Return [x, y] of the center of cell containing provided text 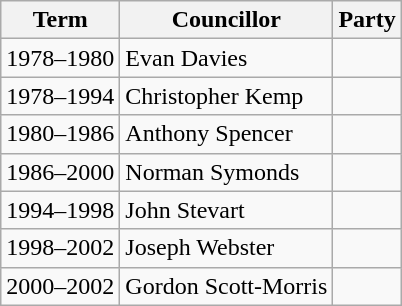
Party [367, 20]
1986–2000 [60, 172]
Joseph Webster [226, 248]
Anthony Spencer [226, 134]
Evan Davies [226, 58]
1994–1998 [60, 210]
1978–1994 [60, 96]
2000–2002 [60, 286]
Gordon Scott-Morris [226, 286]
Norman Symonds [226, 172]
1998–2002 [60, 248]
Christopher Kemp [226, 96]
John Stevart [226, 210]
1980–1986 [60, 134]
Term [60, 20]
Councillor [226, 20]
1978–1980 [60, 58]
